Extract the [x, y] coordinate from the center of the cell holding the provided text.  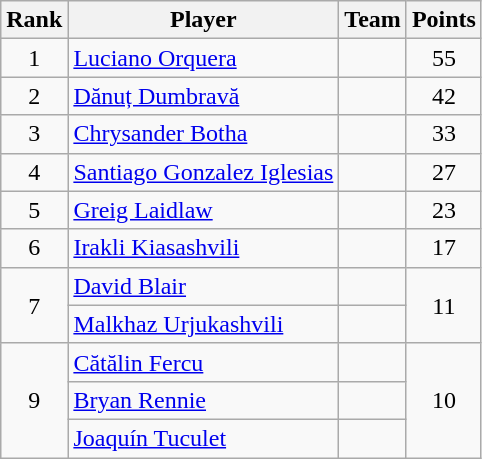
4 [34, 172]
Greig Laidlaw [204, 210]
17 [444, 248]
Joaquín Tuculet [204, 438]
5 [34, 210]
Luciano Orquera [204, 58]
Malkhaz Urjukashvili [204, 324]
David Blair [204, 286]
42 [444, 96]
11 [444, 305]
9 [34, 400]
23 [444, 210]
3 [34, 134]
Team [373, 20]
2 [34, 96]
7 [34, 305]
27 [444, 172]
55 [444, 58]
Rank [34, 20]
Dănuț Dumbravă [204, 96]
33 [444, 134]
1 [34, 58]
10 [444, 400]
Chrysander Botha [204, 134]
Bryan Rennie [204, 400]
6 [34, 248]
Irakli Kiasashvili [204, 248]
Cătălin Fercu [204, 362]
Player [204, 20]
Points [444, 20]
Santiago Gonzalez Iglesias [204, 172]
